Search for the cell housing the specified text and yield its (x, y) center coordinate. 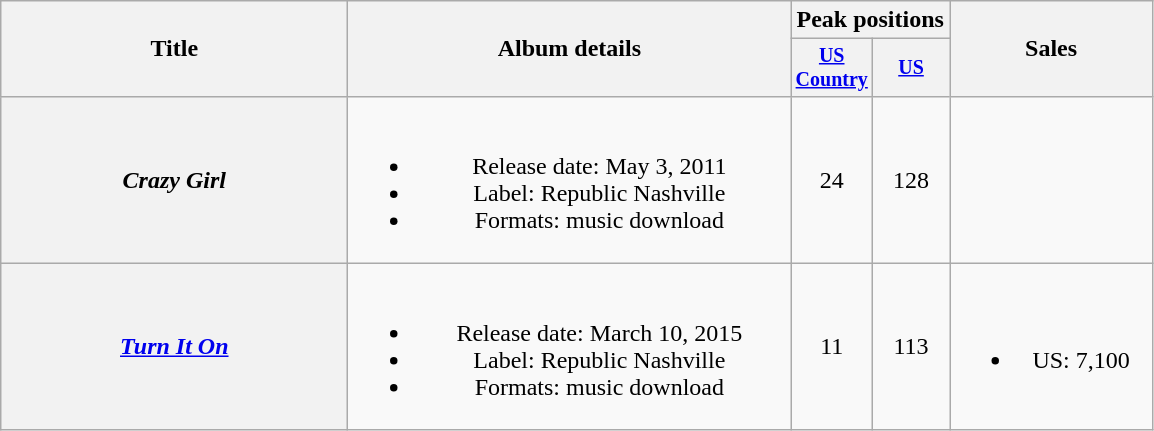
US (912, 68)
113 (912, 346)
US: 7,100 (1052, 346)
Title (174, 49)
Crazy Girl (174, 180)
Sales (1052, 49)
24 (832, 180)
11 (832, 346)
Album details (570, 49)
Release date: May 3, 2011Label: Republic NashvilleFormats: music download (570, 180)
128 (912, 180)
Turn It On (174, 346)
Peak positions (870, 20)
Release date: March 10, 2015Label: Republic NashvilleFormats: music download (570, 346)
US Country (832, 68)
